For the text-containing cell, return its midpoint in (X, Y) coordinate format. 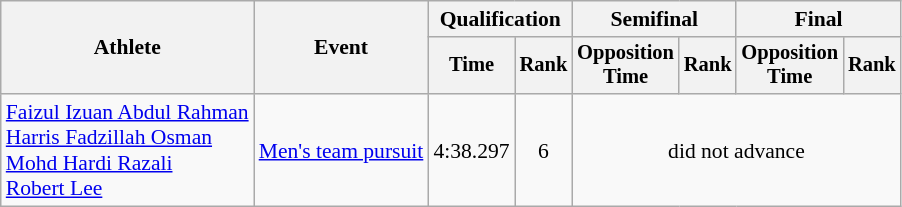
Semifinal (654, 19)
4:38.297 (471, 150)
Athlete (128, 48)
did not advance (736, 150)
6 (544, 150)
Event (342, 48)
Faizul Izuan Abdul RahmanHarris Fadzillah OsmanMohd Hardi RazaliRobert Lee (128, 150)
Qualification (500, 19)
Men's team pursuit (342, 150)
Time (471, 66)
Final (818, 19)
